From the cell containing the given text, extract its center point as [x, y] coordinate. 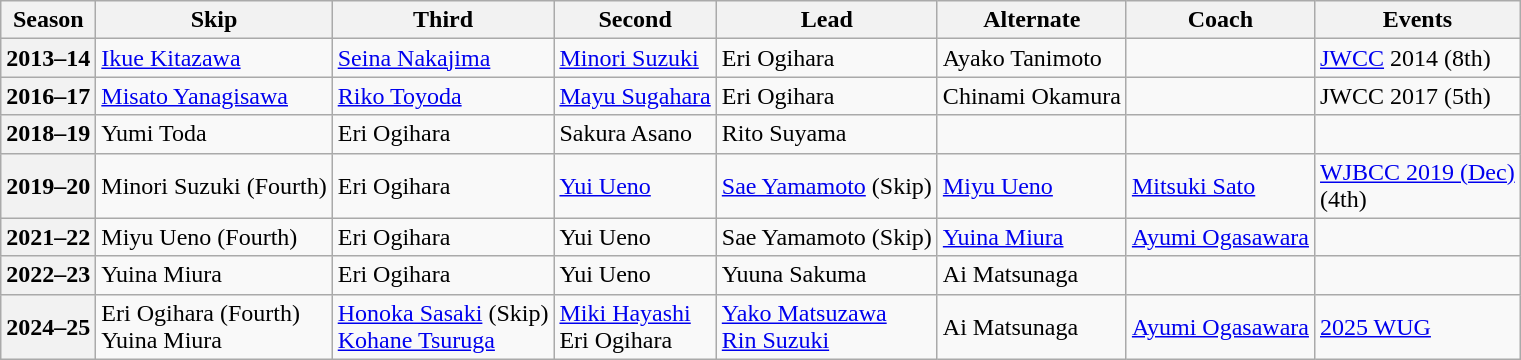
Lead [826, 20]
Misato Yanagisawa [214, 96]
Honoka Sasaki (Skip) Kohane Tsuruga [443, 326]
Yako Matsuzawa Rin Suzuki [826, 326]
Third [443, 20]
Skip [214, 20]
Yuuna Sakuma [826, 275]
2025 WUG [1417, 326]
Ikue Kitazawa [214, 58]
Minori Suzuki (Fourth) [214, 186]
Miki Hayashi Eri Ogihara [635, 326]
2016–17 [48, 96]
Yumi Toda [214, 134]
2021–22 [48, 237]
Miyu Ueno [1032, 186]
2022–23 [48, 275]
JWCC 2017 (5th) [1417, 96]
Ayako Tanimoto [1032, 58]
2019–20 [48, 186]
Seina Nakajima [443, 58]
2013–14 [48, 58]
Minori Suzuki [635, 58]
Eri Ogihara (Fourth) Yuina Miura [214, 326]
Mayu Sugahara [635, 96]
2024–25 [48, 326]
JWCC 2014 (8th) [1417, 58]
Coach [1220, 20]
Alternate [1032, 20]
Sakura Asano [635, 134]
Second [635, 20]
Rito Suyama [826, 134]
Mitsuki Sato [1220, 186]
WJBCC 2019 (Dec) (4th) [1417, 186]
Chinami Okamura [1032, 96]
Miyu Ueno (Fourth) [214, 237]
Season [48, 20]
Events [1417, 20]
2018–19 [48, 134]
Riko Toyoda [443, 96]
